Scan for the cell matching the given text and deliver its [X, Y] coordinate at center. 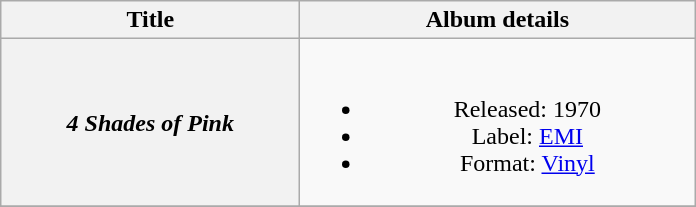
4 Shades of Pink [150, 122]
Album details [498, 20]
Title [150, 20]
Released: 1970Label: EMIFormat: Vinyl [498, 122]
